Provide the [X, Y] coordinate of the cell's center where the given text is located.  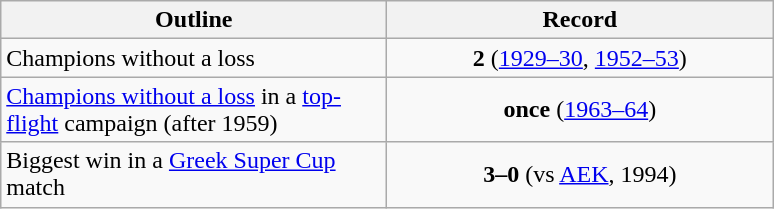
Outline [194, 20]
Biggest win in a Greek Super Cup match [194, 174]
Champions without a loss in a top-flight campaign (after 1959) [194, 110]
once (1963–64) [580, 110]
Champions without a loss [194, 58]
3–0 (vs AEK, 1994) [580, 174]
Record [580, 20]
2 (1929–30, 1952–53) [580, 58]
